Locate the cell with the specified text and output its (X, Y) center coordinate. 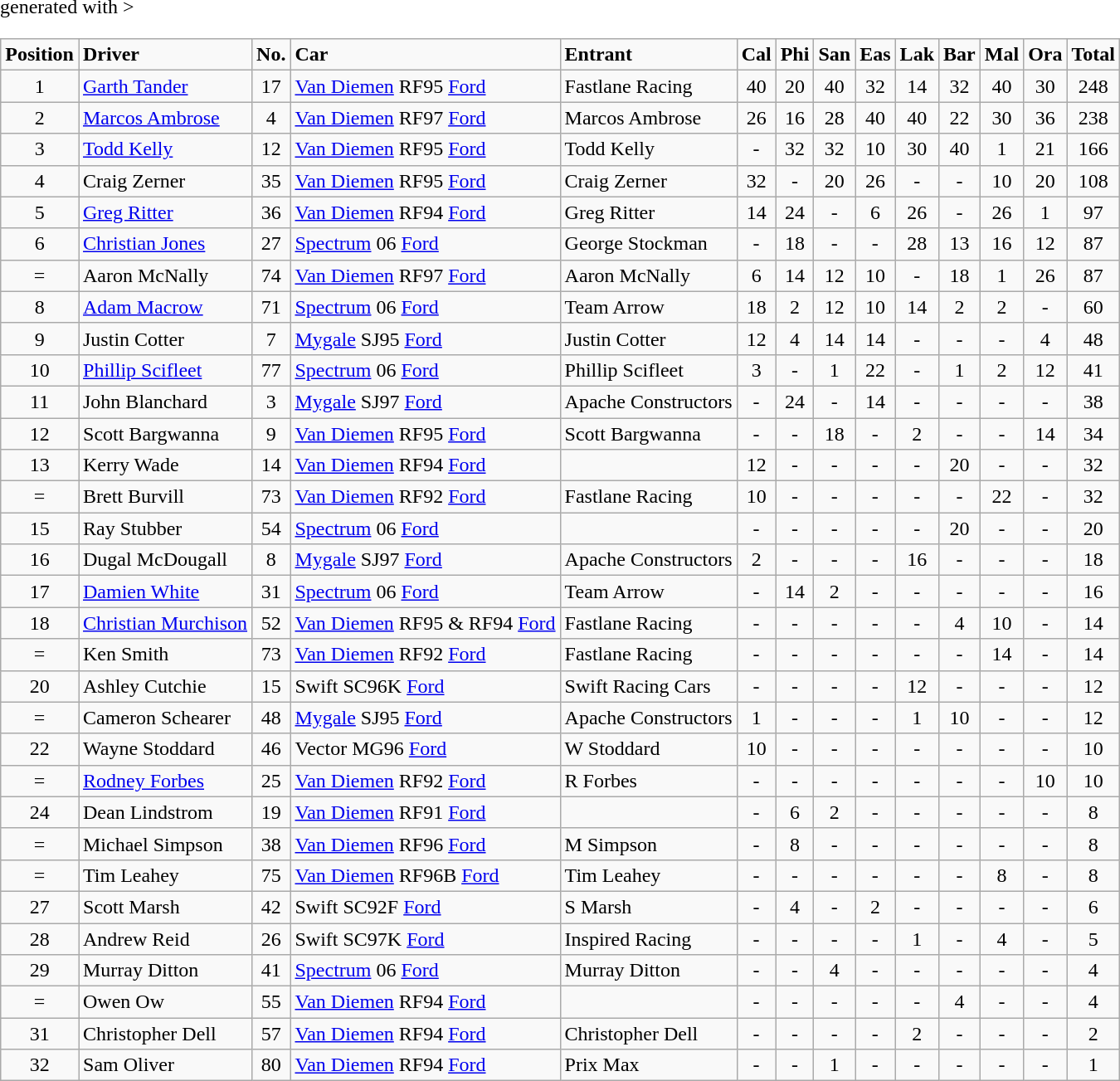
25 (271, 781)
Garth Tander (164, 86)
Vector MG96 Ford (425, 749)
Christian Jones (164, 244)
52 (271, 623)
46 (271, 749)
Brett Burvill (164, 497)
Driver (164, 55)
55 (271, 1002)
42 (271, 907)
Christian Murchison (164, 623)
34 (1093, 434)
Cal (757, 55)
71 (271, 307)
San (835, 55)
166 (1093, 149)
Andrew Reid (164, 938)
R Forbes (649, 781)
Position (40, 55)
Ashley Cutchie (164, 686)
Lak (917, 55)
60 (1093, 307)
77 (271, 370)
35 (271, 181)
11 (40, 402)
No. (271, 55)
Ray Stubber (164, 528)
Adam Macrow (164, 307)
Swift SC97K Ford (425, 938)
Sam Oliver (164, 1065)
Cameron Schearer (164, 718)
Van Diemen RF96 Ford (425, 844)
75 (271, 875)
Dean Lindstrom (164, 812)
238 (1093, 118)
Scott Marsh (164, 907)
Ora (1045, 55)
54 (271, 528)
Swift Racing Cars (649, 686)
97 (1093, 212)
Inspired Racing (649, 938)
248 (1093, 86)
80 (271, 1065)
Damien White (164, 592)
Total (1093, 55)
W Stoddard (649, 749)
M Simpson (649, 844)
Prix Max (649, 1065)
Kerry Wade (164, 465)
Ken Smith (164, 655)
Van Diemen RF95 & RF94 Ford (425, 623)
74 (271, 275)
Swift SC92F Ford (425, 907)
Michael Simpson (164, 844)
Van Diemen RF96B Ford (425, 875)
7 (271, 338)
19 (271, 812)
29 (40, 971)
Bar (960, 55)
Phi (795, 55)
Rodney Forbes (164, 781)
Swift SC96K Ford (425, 686)
108 (1093, 181)
Wayne Stoddard (164, 749)
George Stockman (649, 244)
Mal (1001, 55)
Dugal McDougall (164, 560)
21 (1045, 149)
S Marsh (649, 907)
John Blanchard (164, 402)
57 (271, 1034)
Owen Ow (164, 1002)
Entrant (649, 55)
Car (425, 55)
Van Diemen RF91 Ford (425, 812)
Eas (875, 55)
